Determine the [x, y] coordinate at the center of the cell enclosing the given text.  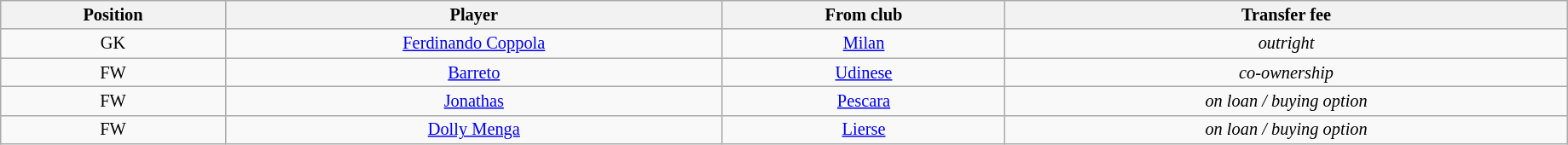
Milan [863, 43]
outright [1287, 43]
GK [113, 43]
Dolly Menga [474, 130]
From club [863, 14]
Barreto [474, 72]
Transfer fee [1287, 14]
Pescara [863, 101]
Udinese [863, 72]
Position [113, 14]
Lierse [863, 130]
Jonathas [474, 101]
Ferdinando Coppola [474, 43]
Player [474, 14]
co-ownership [1287, 72]
